Detect which cell encompasses the target text, then output its (X, Y) center coordinate. 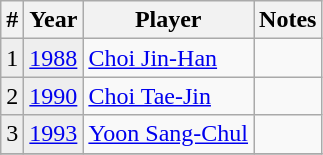
1993 (54, 134)
Yoon Sang-Chul (168, 134)
Year (54, 20)
Choi Tae-Jin (168, 96)
Player (168, 20)
# (12, 20)
1990 (54, 96)
Choi Jin-Han (168, 58)
1 (12, 58)
Notes (288, 20)
3 (12, 134)
2 (12, 96)
1988 (54, 58)
